Scan for the cell matching the given text and deliver its (x, y) coordinate at center. 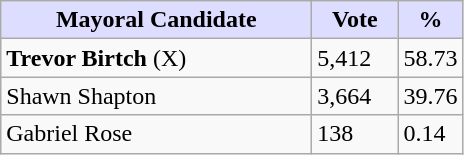
138 (355, 134)
Mayoral Candidate (156, 20)
Vote (355, 20)
0.14 (430, 134)
3,664 (355, 96)
Trevor Birtch (X) (156, 58)
5,412 (355, 58)
% (430, 20)
58.73 (430, 58)
Gabriel Rose (156, 134)
Shawn Shapton (156, 96)
39.76 (430, 96)
